Detect which cell encompasses the target text, then output its [x, y] center coordinate. 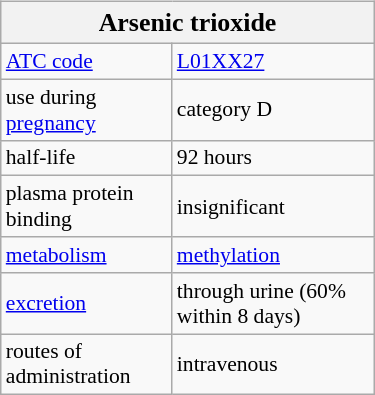
routes of administration [86, 364]
excretion [86, 304]
methylation [273, 255]
plasma protein binding [86, 206]
insignificant [273, 206]
through urine (60% within 8 days) [273, 304]
use during pregnancy [86, 110]
92 hours [273, 158]
Arsenic trioxide [188, 23]
ATC code [86, 61]
L01XX27 [273, 61]
category D [273, 110]
intravenous [273, 364]
metabolism [86, 255]
half-life [86, 158]
